Capture the cell that displays the provided text and extract its (x, y) central coordinate. 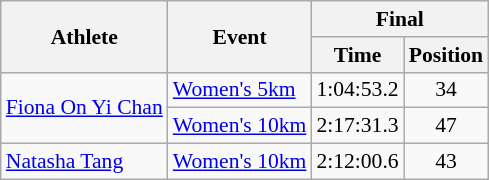
Event (240, 36)
1:04:53.2 (357, 90)
2:12:00.6 (357, 162)
Women's 5km (240, 90)
Fiona On Yi Chan (84, 108)
Final (400, 19)
2:17:31.3 (357, 126)
34 (446, 90)
47 (446, 126)
43 (446, 162)
Athlete (84, 36)
Time (357, 55)
Position (446, 55)
Natasha Tang (84, 162)
